From the cell containing the given text, extract its center point as [x, y] coordinate. 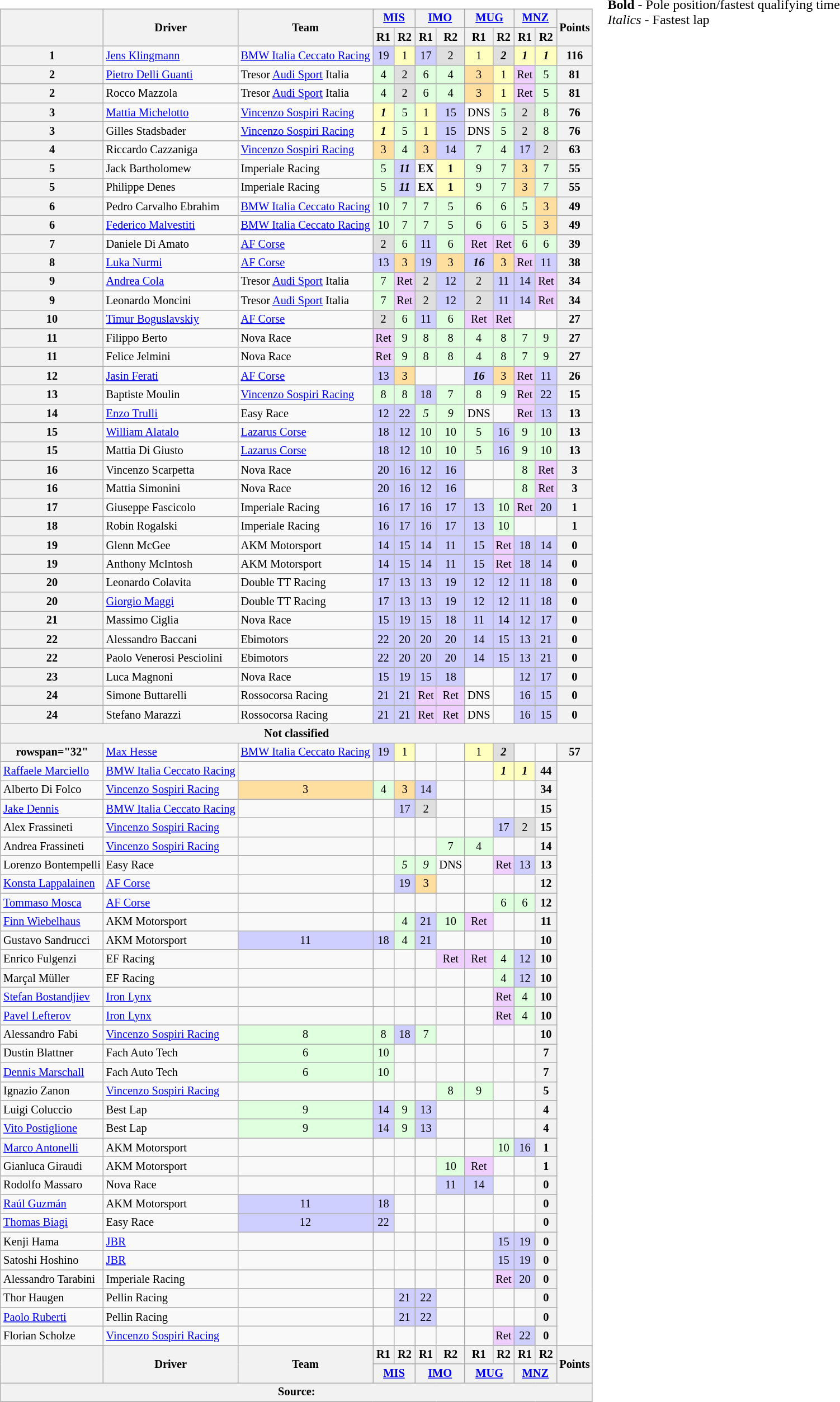
Anthony McIntosh [171, 564]
Satoshi Hoshino [52, 1261]
Vincenzo Scarpetta [171, 470]
Gustavo Sandrucci [52, 941]
Giorgio Maggi [171, 602]
Pavel Lefterov [52, 1016]
Massimo Ciglia [171, 621]
23 [52, 677]
Ignazio Zanon [52, 1091]
Giuseppe Fascicolo [171, 508]
Rocco Mazzola [171, 93]
63 [574, 150]
Daniele Di Amato [171, 244]
Thor Haugen [52, 1298]
44 [546, 771]
Gilles Stadsbader [171, 131]
Dustin Blattner [52, 1054]
Florian Scholze [52, 1336]
Leonardo Moncini [171, 300]
Source: [296, 1392]
Lorenzo Bontempelli [52, 865]
Andrea Cola [171, 282]
Luigi Coluccio [52, 1110]
Gianluca Giraudi [52, 1167]
Marçal Müller [52, 978]
Finn Wiebelhaus [52, 922]
Glenn McGee [171, 545]
Dennis Marschall [52, 1072]
Jake Dennis [52, 809]
Alberto Di Folco [52, 790]
Jens Klingmann [171, 56]
Mattia Michelotto [171, 112]
rowspan="32" [52, 752]
26 [574, 376]
Philippe Denes [171, 188]
Jack Bartholomew [171, 169]
Konsta Lappalainen [52, 884]
Simone Buttarelli [171, 696]
Marco Antonelli [52, 1148]
Alessandro Fabi [52, 1035]
Baptiste Moulin [171, 395]
Stefan Bostandjiev [52, 997]
Timur Boguslavskiy [171, 319]
Stefano Marazzi [171, 715]
Andrea Frassineti [52, 847]
Pedro Carvalho Ebrahim [171, 206]
Pietro Delli Guanti [171, 75]
Paolo Ruberti [52, 1317]
Mattia Di Giusto [171, 451]
Max Hesse [171, 752]
116 [574, 56]
Leonardo Colavita [171, 583]
38 [574, 263]
Vito Postiglione [52, 1129]
Robin Rogalski [171, 526]
Jasin Ferati [171, 376]
Mattia Simonini [171, 489]
Enzo Trulli [171, 413]
Tommaso Mosca [52, 903]
57 [574, 752]
Thomas Biagi [52, 1223]
Luka Nurmi [171, 263]
Alex Frassineti [52, 828]
Rodolfo Massaro [52, 1185]
Federico Malvestiti [171, 225]
Luca Magnoni [171, 677]
Riccardo Cazzaniga [171, 150]
Alessandro Baccani [171, 639]
39 [574, 244]
Raffaele Marciello [52, 771]
Kenji Hama [52, 1241]
Not classified [296, 734]
Filippo Berto [171, 338]
Alessandro Tarabini [52, 1280]
William Alatalo [171, 432]
Paolo Venerosi Pesciolini [171, 658]
Enrico Fulgenzi [52, 959]
Raúl Guzmán [52, 1204]
Felice Jelmini [171, 357]
